Extract the (x, y) coordinate from the center of the cell holding the provided text.  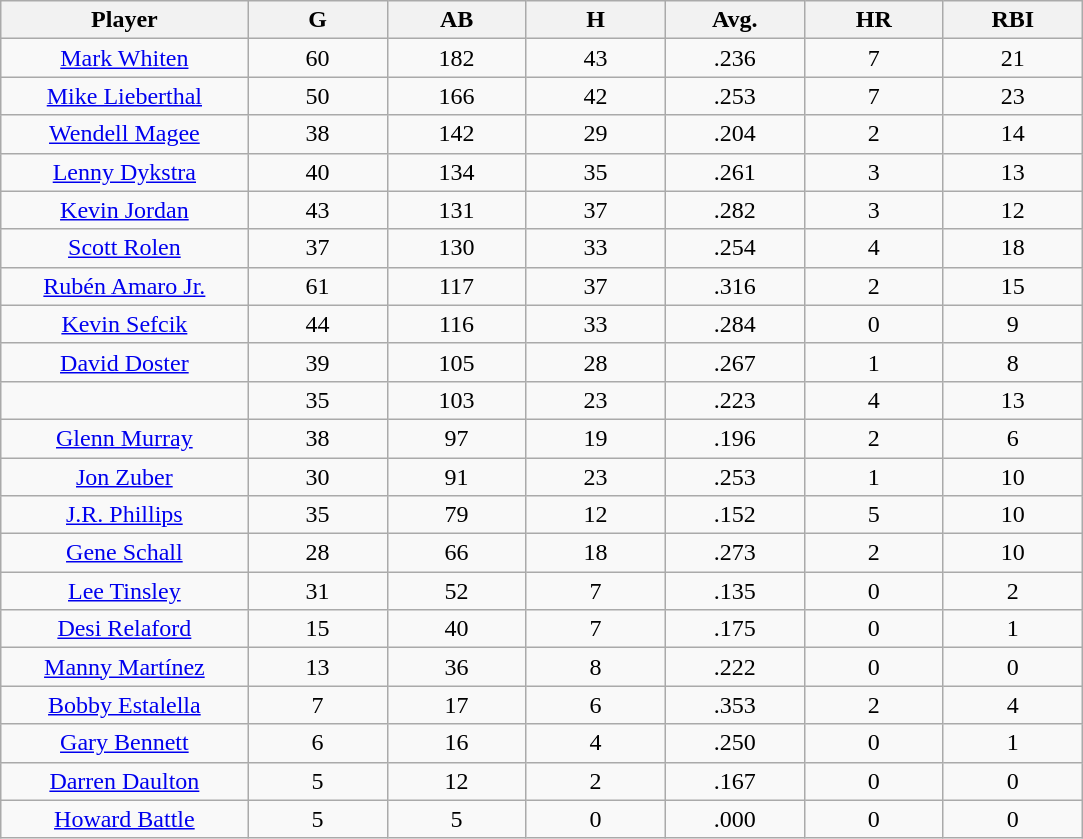
Lenny Dykstra (124, 172)
Avg. (734, 20)
.254 (734, 248)
.236 (734, 58)
Scott Rolen (124, 248)
Wendell Magee (124, 134)
HR (874, 20)
Kevin Jordan (124, 210)
.284 (734, 324)
103 (456, 400)
29 (596, 134)
Glenn Murray (124, 438)
21 (1012, 58)
Rubén Amaro Jr. (124, 286)
66 (456, 553)
.250 (734, 743)
61 (318, 286)
79 (456, 515)
Manny Martínez (124, 667)
60 (318, 58)
.267 (734, 362)
Darren Daulton (124, 781)
.196 (734, 438)
14 (1012, 134)
36 (456, 667)
117 (456, 286)
.152 (734, 515)
97 (456, 438)
.273 (734, 553)
Gene Schall (124, 553)
42 (596, 96)
17 (456, 705)
AB (456, 20)
134 (456, 172)
J.R. Phillips (124, 515)
David Doster (124, 362)
105 (456, 362)
Jon Zuber (124, 477)
Gary Bennett (124, 743)
Desi Relaford (124, 629)
39 (318, 362)
.282 (734, 210)
Howard Battle (124, 819)
52 (456, 591)
142 (456, 134)
Player (124, 20)
Mike Lieberthal (124, 96)
19 (596, 438)
Kevin Sefcik (124, 324)
.261 (734, 172)
.316 (734, 286)
RBI (1012, 20)
50 (318, 96)
.223 (734, 400)
.204 (734, 134)
Lee Tinsley (124, 591)
Mark Whiten (124, 58)
.222 (734, 667)
91 (456, 477)
131 (456, 210)
.135 (734, 591)
Bobby Estalella (124, 705)
166 (456, 96)
130 (456, 248)
.000 (734, 819)
31 (318, 591)
116 (456, 324)
44 (318, 324)
G (318, 20)
.353 (734, 705)
182 (456, 58)
30 (318, 477)
H (596, 20)
.167 (734, 781)
16 (456, 743)
9 (1012, 324)
.175 (734, 629)
